Search for the cell housing the specified text and yield its (x, y) center coordinate. 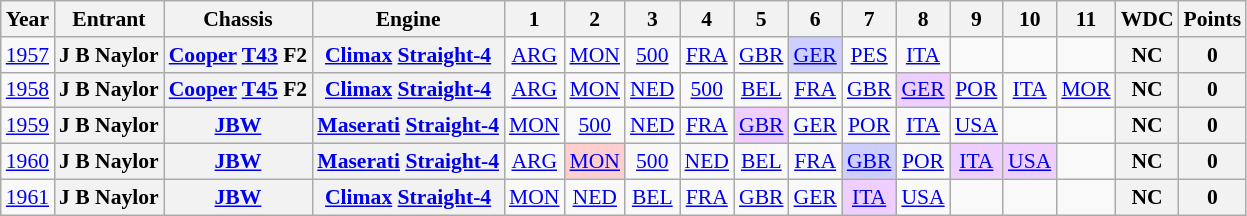
10 (1030, 19)
7 (870, 19)
1958 (28, 90)
Cooper T43 F2 (238, 55)
PES (870, 55)
Points (1213, 19)
1 (534, 19)
Entrant (109, 19)
1961 (28, 197)
3 (652, 19)
MOR (1086, 90)
11 (1086, 19)
6 (816, 19)
1959 (28, 126)
5 (762, 19)
Cooper T45 F2 (238, 90)
Engine (408, 19)
4 (707, 19)
9 (976, 19)
WDC (1148, 19)
8 (922, 19)
2 (596, 19)
1960 (28, 162)
Chassis (238, 19)
Year (28, 19)
1957 (28, 55)
